Find where the given text appears and provide that cell's center as [x, y] coordinate. 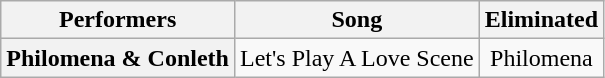
Let's Play A Love Scene [356, 58]
Song [356, 20]
Eliminated [541, 20]
Performers [118, 20]
Philomena & Conleth [118, 58]
Philomena [541, 58]
